Search for the cell housing the specified text and yield its [x, y] center coordinate. 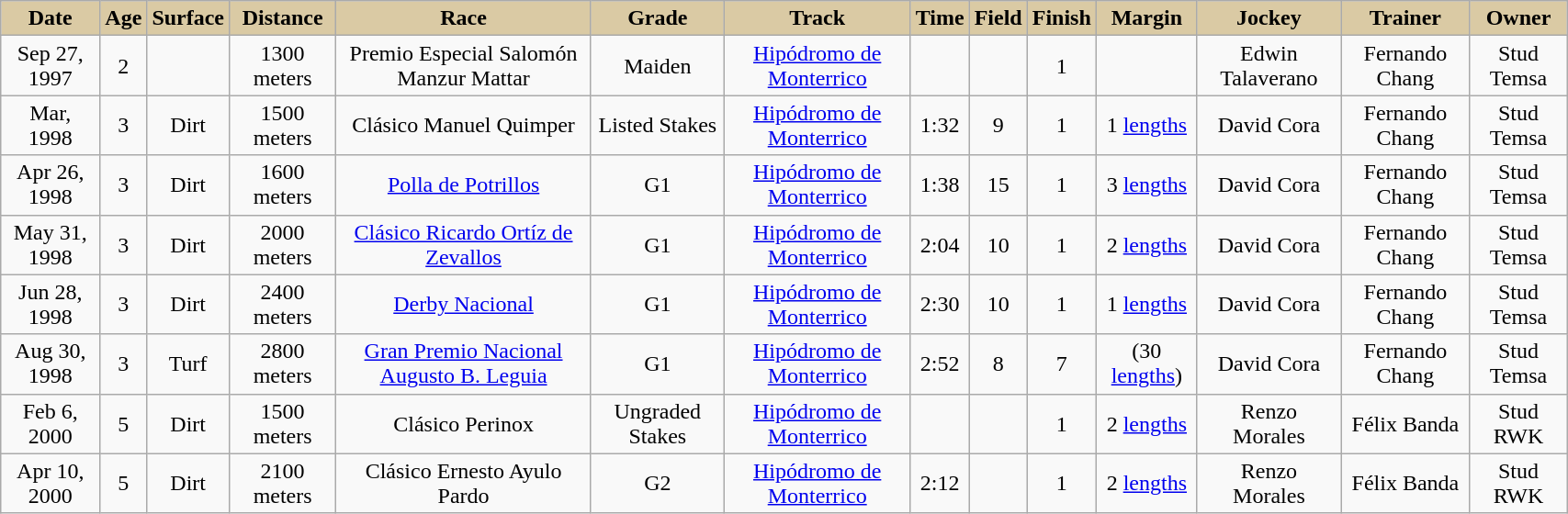
Grade [658, 18]
Clásico Manuel Quimper [464, 125]
Date [51, 18]
Ungraded Stakes [658, 424]
Age [123, 18]
2 [123, 66]
2:30 [940, 305]
Gran Premio Nacional Augusto B. Leguia [464, 363]
Owner [1517, 18]
Clásico Ernesto Ayulo Pardo [464, 483]
Surface [188, 18]
Apr 10, 2000 [51, 483]
1:32 [940, 125]
Jun 28, 1998 [51, 305]
G2 [658, 483]
Field [998, 18]
7 [1062, 363]
Listed Stakes [658, 125]
Premio Especial Salomón Manzur Mattar [464, 66]
9 [998, 125]
1600 meters [283, 185]
Derby Nacional [464, 305]
2800 meters [283, 363]
2100 meters [283, 483]
May 31, 1998 [51, 244]
Clásico Ricardo Ortíz de Zevallos [464, 244]
Time [940, 18]
1:38 [940, 185]
2:52 [940, 363]
Track [818, 18]
8 [998, 363]
Apr 26, 1998 [51, 185]
Clásico Perinox [464, 424]
Finish [1062, 18]
3 lengths [1146, 185]
2400 meters [283, 305]
2000 meters [283, 244]
2:12 [940, 483]
Turf [188, 363]
Maiden [658, 66]
Aug 30, 1998 [51, 363]
Feb 6, 2000 [51, 424]
Race [464, 18]
Polla de Potrillos [464, 185]
Sep 27, 1997 [51, 66]
Mar, 1998 [51, 125]
1300 meters [283, 66]
2:04 [940, 244]
Edwin Talaverano [1269, 66]
Jockey [1269, 18]
(30 lengths) [1146, 363]
Trainer [1405, 18]
15 [998, 185]
Margin [1146, 18]
Distance [283, 18]
